Find where the given text appears and provide that cell's center as [x, y] coordinate. 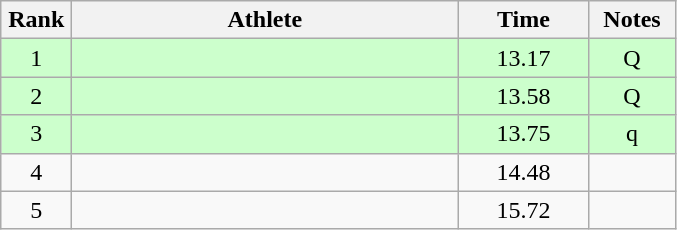
q [632, 134]
1 [36, 58]
13.75 [524, 134]
15.72 [524, 210]
Athlete [265, 20]
3 [36, 134]
Time [524, 20]
Notes [632, 20]
13.17 [524, 58]
14.48 [524, 172]
5 [36, 210]
4 [36, 172]
2 [36, 96]
Rank [36, 20]
13.58 [524, 96]
